Identify which cell holds the provided text, then report its (x, y) central coordinate. 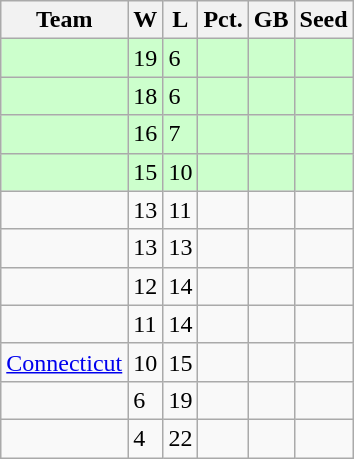
W (146, 20)
Connecticut (64, 362)
L (180, 20)
Seed (324, 20)
Pct. (223, 20)
12 (146, 286)
16 (146, 134)
GB (271, 20)
7 (180, 134)
18 (146, 96)
22 (180, 438)
Team (64, 20)
4 (146, 438)
